Locate the cell with the specified text and output its (X, Y) center coordinate. 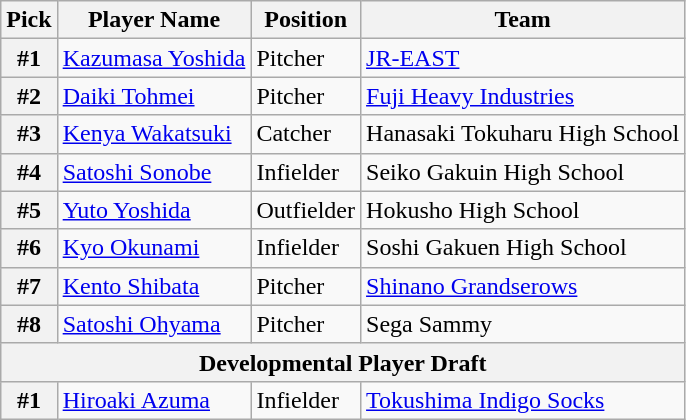
Team (523, 20)
Kazumasa Yoshida (154, 58)
Seiko Gakuin High School (523, 172)
#7 (29, 286)
Satoshi Sonobe (154, 172)
Hanasaki Tokuharu High School (523, 134)
JR-EAST (523, 58)
Kyo Okunami (154, 248)
Pick (29, 20)
Outfielder (306, 210)
#2 (29, 96)
#3 (29, 134)
Shinano Grandserows (523, 286)
Sega Sammy (523, 324)
Developmental Player Draft (343, 362)
Hiroaki Azuma (154, 400)
Satoshi Ohyama (154, 324)
Hokusho High School (523, 210)
Kenya Wakatsuki (154, 134)
Tokushima Indigo Socks (523, 400)
Soshi Gakuen High School (523, 248)
#6 (29, 248)
Daiki Tohmei (154, 96)
Fuji Heavy Industries (523, 96)
Yuto Yoshida (154, 210)
#4 (29, 172)
Catcher (306, 134)
Position (306, 20)
Player Name (154, 20)
#5 (29, 210)
Kento Shibata (154, 286)
#8 (29, 324)
